Extract the (X, Y) coordinate from the center of the cell holding the provided text.  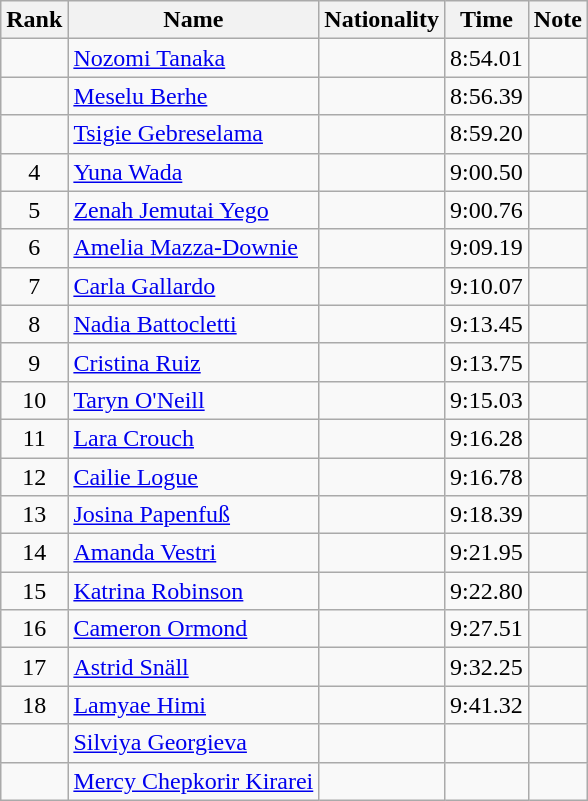
Amanda Vestri (194, 553)
9:15.03 (487, 400)
Nozomi Tanaka (194, 58)
Josina Papenfuß (194, 515)
9:00.76 (487, 210)
17 (34, 667)
Zenah Jemutai Yego (194, 210)
8:59.20 (487, 134)
4 (34, 172)
13 (34, 515)
Note (558, 20)
8:54.01 (487, 58)
Silviya Georgieva (194, 743)
9:41.32 (487, 705)
9:09.19 (487, 248)
9:18.39 (487, 515)
7 (34, 286)
12 (34, 477)
Cailie Logue (194, 477)
15 (34, 591)
Amelia Mazza-Downie (194, 248)
Yuna Wada (194, 172)
Meselu Berhe (194, 96)
9:13.75 (487, 362)
8 (34, 324)
Astrid Snäll (194, 667)
Time (487, 20)
14 (34, 553)
5 (34, 210)
Taryn O'Neill (194, 400)
Rank (34, 20)
9:16.78 (487, 477)
Name (194, 20)
9 (34, 362)
10 (34, 400)
9:13.45 (487, 324)
Tsigie Gebreselama (194, 134)
18 (34, 705)
9:00.50 (487, 172)
9:27.51 (487, 629)
8:56.39 (487, 96)
11 (34, 438)
9:32.25 (487, 667)
Lamyae Himi (194, 705)
16 (34, 629)
Cristina Ruiz (194, 362)
Carla Gallardo (194, 286)
Mercy Chepkorir Kirarei (194, 781)
9:10.07 (487, 286)
9:22.80 (487, 591)
Nadia Battocletti (194, 324)
Katrina Robinson (194, 591)
9:21.95 (487, 553)
Cameron Ormond (194, 629)
6 (34, 248)
Lara Crouch (194, 438)
9:16.28 (487, 438)
Nationality (382, 20)
